Extract the (X, Y) coordinate from the center of the cell holding the provided text.  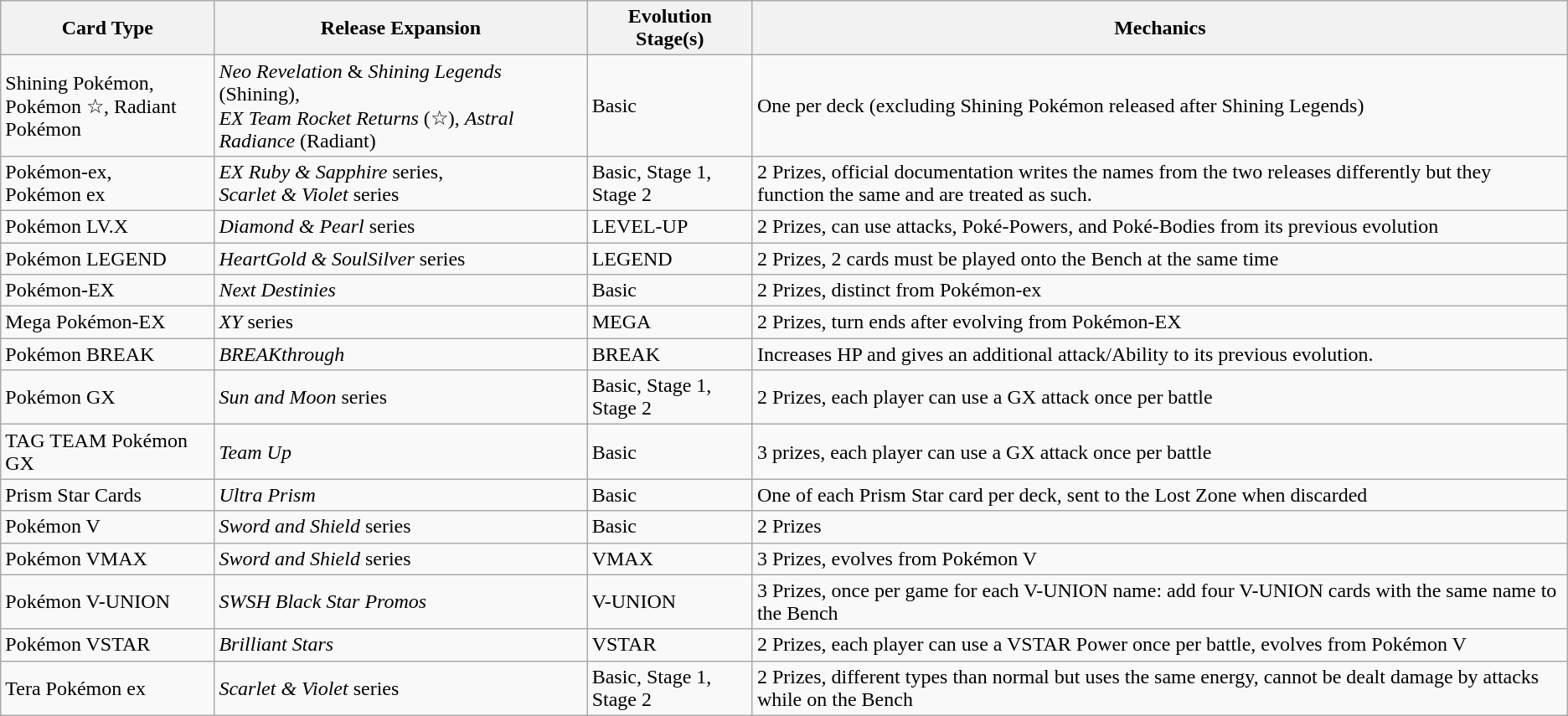
BREAK (670, 354)
2 Prizes (1159, 527)
Brilliant Stars (400, 645)
Card Type (107, 28)
Mechanics (1159, 28)
Sun and Moon series (400, 397)
2 Prizes, different types than normal but uses the same energy, cannot be dealt damage by attacks while on the Bench (1159, 688)
2 Prizes, 2 cards must be played onto the Bench at the same time (1159, 259)
Pokémon BREAK (107, 354)
V-UNION (670, 601)
TAG TEAM Pokémon GX (107, 452)
EX Ruby & Sapphire series,Scarlet & Violet series (400, 183)
Pokémon-ex,Pokémon ex (107, 183)
Neo Revelation & Shining Legends (Shining),EX Team Rocket Returns (☆), Astral Radiance (Radiant) (400, 106)
Pokémon-EX (107, 291)
VSTAR (670, 645)
XY series (400, 322)
LEGEND (670, 259)
Shining Pokémon,Pokémon ☆, Radiant Pokémon (107, 106)
Pokémon LEGEND (107, 259)
Increases HP and gives an additional attack/Ability to its previous evolution. (1159, 354)
LEVEL-UP (670, 226)
3 Prizes, evolves from Pokémon V (1159, 559)
Ultra Prism (400, 495)
Pokémon GX (107, 397)
3 prizes, each player can use a GX attack once per battle (1159, 452)
2 Prizes, each player can use a GX attack once per battle (1159, 397)
Evolution Stage(s) (670, 28)
Release Expansion (400, 28)
Scarlet & Violet series (400, 688)
Mega Pokémon-EX (107, 322)
3 Prizes, once per game for each V-UNION name: add four V-UNION cards with the same name to the Bench (1159, 601)
Pokémon LV.X (107, 226)
Pokémon VMAX (107, 559)
2 Prizes, distinct from Pokémon-ex (1159, 291)
Pokémon VSTAR (107, 645)
One per deck (excluding Shining Pokémon released after Shining Legends) (1159, 106)
Pokémon V-UNION (107, 601)
One of each Prism Star card per deck, sent to the Lost Zone when discarded (1159, 495)
MEGA (670, 322)
Pokémon V (107, 527)
VMAX (670, 559)
Team Up (400, 452)
Tera Pokémon ex (107, 688)
2 Prizes, turn ends after evolving from Pokémon-EX (1159, 322)
HeartGold & SoulSilver series (400, 259)
Diamond & Pearl series (400, 226)
2 Prizes, each player can use a VSTAR Power once per battle, evolves from Pokémon V (1159, 645)
2 Prizes, official documentation writes the names from the two releases differently but they function the same and are treated as such. (1159, 183)
BREAKthrough (400, 354)
SWSH Black Star Promos (400, 601)
Next Destinies (400, 291)
2 Prizes, can use attacks, Poké-Powers, and Poké-Bodies from its previous evolution (1159, 226)
Prism Star Cards (107, 495)
